Find where the given text appears and provide that cell's center as [x, y] coordinate. 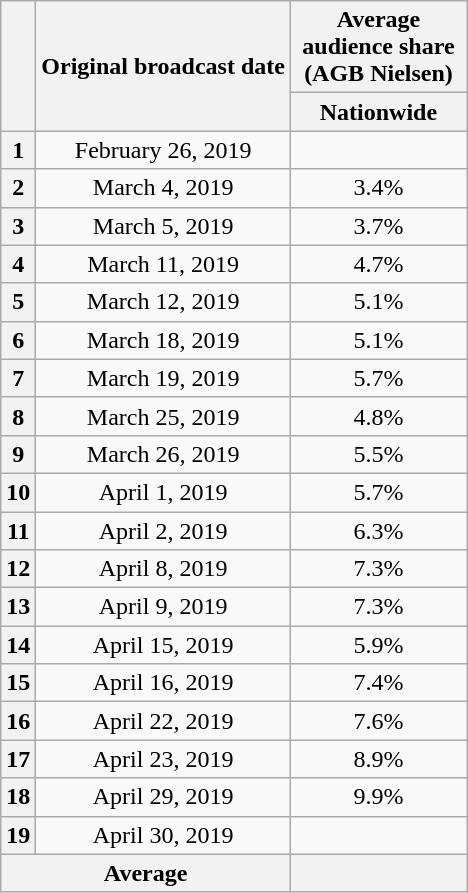
March 11, 2019 [164, 264]
1 [18, 150]
Average audience share(AGB Nielsen) [378, 47]
13 [18, 607]
7.6% [378, 721]
April 9, 2019 [164, 607]
March 5, 2019 [164, 226]
15 [18, 683]
April 2, 2019 [164, 531]
February 26, 2019 [164, 150]
April 29, 2019 [164, 797]
4.7% [378, 264]
March 4, 2019 [164, 188]
9.9% [378, 797]
17 [18, 759]
8.9% [378, 759]
5.5% [378, 454]
2 [18, 188]
10 [18, 492]
March 26, 2019 [164, 454]
9 [18, 454]
16 [18, 721]
3.7% [378, 226]
April 15, 2019 [164, 645]
5.9% [378, 645]
19 [18, 835]
April 22, 2019 [164, 721]
Original broadcast date [164, 66]
4.8% [378, 416]
4 [18, 264]
7 [18, 378]
12 [18, 569]
18 [18, 797]
6.3% [378, 531]
March 12, 2019 [164, 302]
14 [18, 645]
April 30, 2019 [164, 835]
Nationwide [378, 112]
April 8, 2019 [164, 569]
March 25, 2019 [164, 416]
March 18, 2019 [164, 340]
March 19, 2019 [164, 378]
11 [18, 531]
7.4% [378, 683]
April 23, 2019 [164, 759]
5 [18, 302]
3.4% [378, 188]
3 [18, 226]
8 [18, 416]
6 [18, 340]
Average [146, 873]
April 16, 2019 [164, 683]
April 1, 2019 [164, 492]
